Determine the (X, Y) coordinate at the center of the cell enclosing the given text.  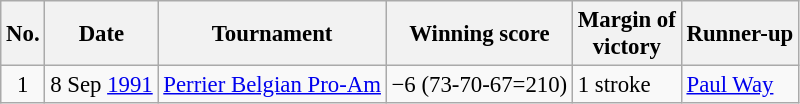
−6 (73-70-67=210) (479, 85)
Tournament (272, 34)
Paul Way (740, 85)
Margin ofvictory (626, 34)
Date (102, 34)
1 (23, 85)
8 Sep 1991 (102, 85)
No. (23, 34)
Winning score (479, 34)
Perrier Belgian Pro-Am (272, 85)
Runner-up (740, 34)
1 stroke (626, 85)
